Search for the cell housing the specified text and yield its (x, y) center coordinate. 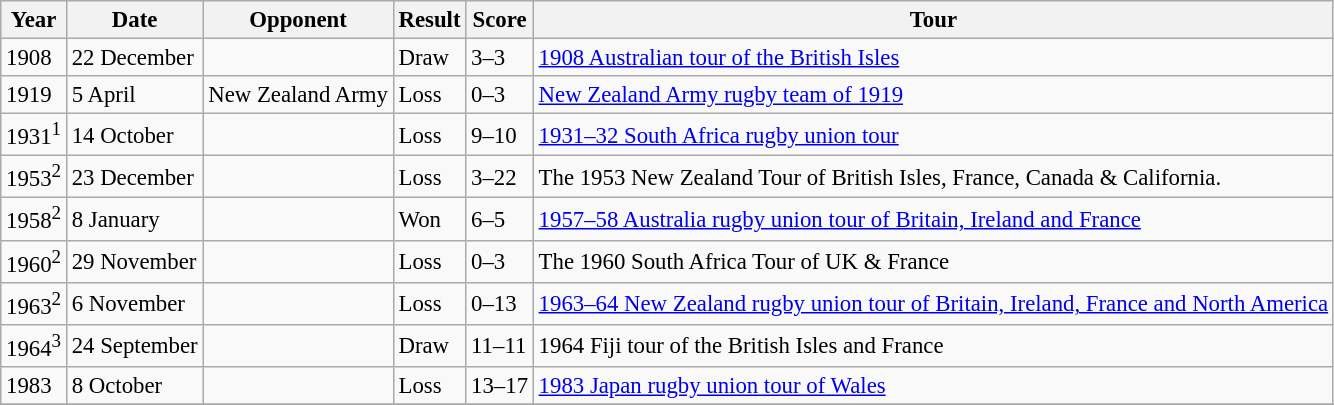
8 October (134, 386)
14 October (134, 135)
6 November (134, 303)
The 1953 New Zealand Tour of British Isles, France, Canada & California. (933, 177)
New Zealand Army (298, 95)
1983 Japan rugby union tour of Wales (933, 386)
6–5 (500, 219)
Year (34, 20)
19602 (34, 261)
Opponent (298, 20)
The 1960 South Africa Tour of UK & France (933, 261)
1931–32 South Africa rugby union tour (933, 135)
8 January (134, 219)
9–10 (500, 135)
1919 (34, 95)
3–3 (500, 58)
29 November (134, 261)
3–22 (500, 177)
22 December (134, 58)
1964 Fiji tour of the British Isles and France (933, 346)
19532 (34, 177)
Result (430, 20)
1957–58 Australia rugby union tour of Britain, Ireland and France (933, 219)
1983 (34, 386)
Score (500, 20)
13–17 (500, 386)
0–13 (500, 303)
Tour (933, 20)
11–11 (500, 346)
19643 (34, 346)
1963–64 New Zealand rugby union tour of Britain, Ireland, France and North America (933, 303)
Date (134, 20)
5 April (134, 95)
19582 (34, 219)
1908 Australian tour of the British Isles (933, 58)
Won (430, 219)
19632 (34, 303)
24 September (134, 346)
New Zealand Army rugby team of 1919 (933, 95)
19311 (34, 135)
23 December (134, 177)
1908 (34, 58)
